Return [x, y] of the center of cell containing provided text 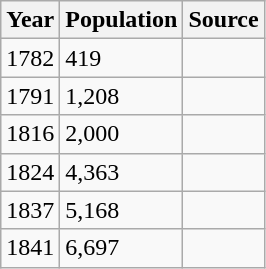
Year [30, 20]
5,168 [122, 210]
1,208 [122, 96]
1837 [30, 210]
1816 [30, 134]
1791 [30, 96]
1782 [30, 58]
Population [122, 20]
6,697 [122, 248]
1824 [30, 172]
1841 [30, 248]
2,000 [122, 134]
419 [122, 58]
4,363 [122, 172]
Source [224, 20]
